Output the (x, y) coordinate of the center of the cell containing the given text.  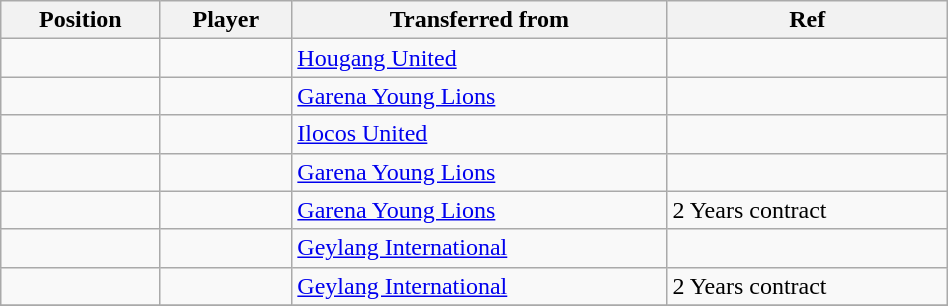
Player (226, 20)
Ilocos United (480, 134)
Ref (807, 20)
Position (80, 20)
Transferred from (480, 20)
Hougang United (480, 58)
